Locate the cell with the specified text and output its (x, y) center coordinate. 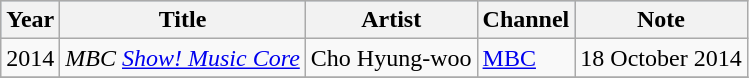
MBC (526, 58)
Year (30, 20)
Artist (391, 20)
MBC Show! Music Core (183, 58)
Cho Hyung-woo (391, 58)
18 October 2014 (661, 58)
2014 (30, 58)
Title (183, 20)
Channel (526, 20)
Note (661, 20)
